Return [X, Y] of the center of cell containing provided text 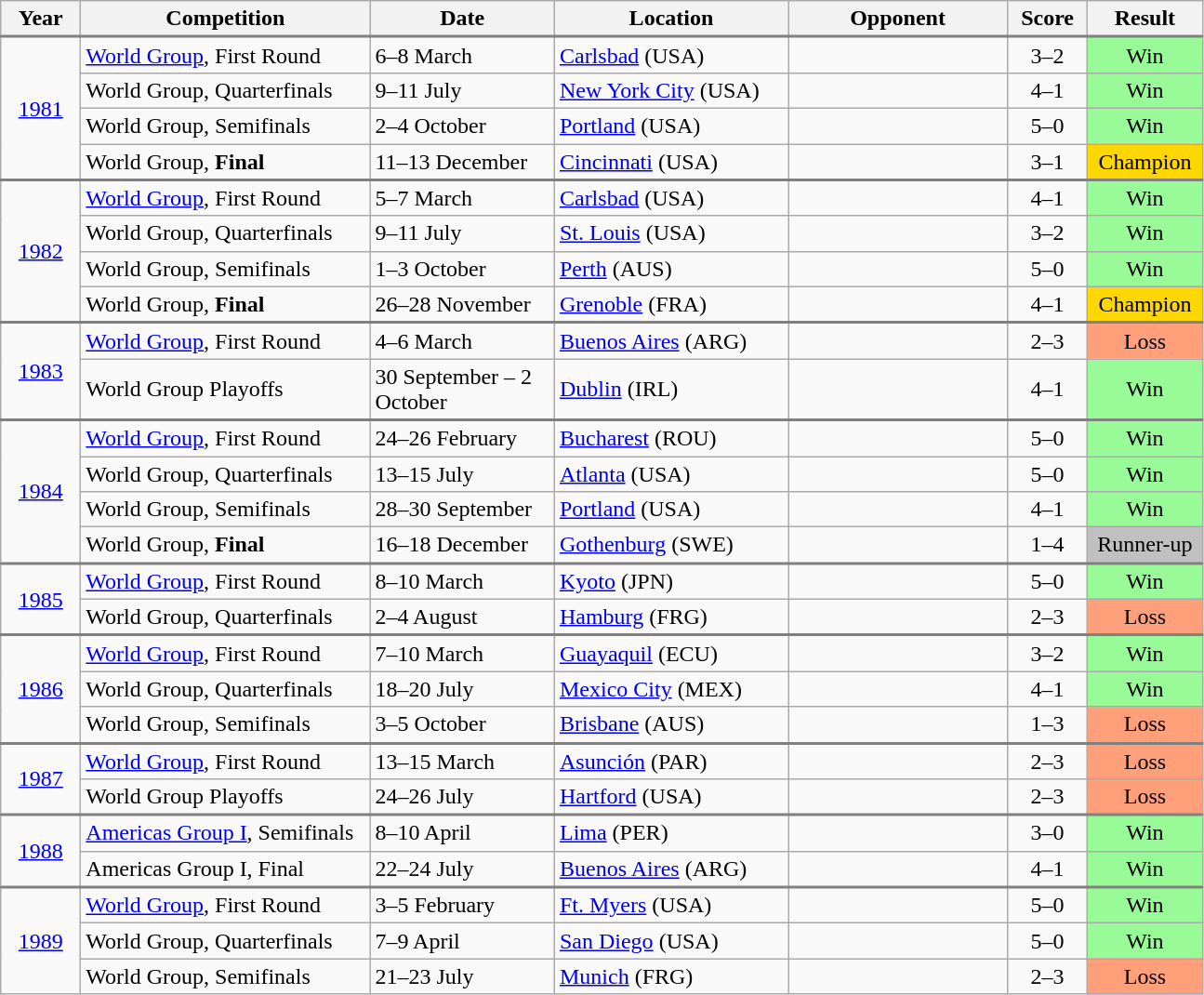
Hartford (USA) [671, 798]
22–24 July [463, 869]
Munich (FRG) [671, 976]
Score [1048, 19]
Americas Group I, Final [225, 869]
6–8 March [463, 56]
Grenoble (FRA) [671, 305]
1982 [41, 251]
1–4 [1048, 545]
Kyoto (JPN) [671, 580]
Cincinnati (USA) [671, 162]
8–10 March [463, 580]
Atlanta (USA) [671, 473]
Location [671, 19]
Competition [225, 19]
Bucharest (ROU) [671, 439]
Lima (PER) [671, 833]
4–6 March [463, 340]
1988 [41, 851]
7–10 March [463, 653]
Asunción (PAR) [671, 761]
Hamburg (FRG) [671, 617]
Year [41, 19]
30 September – 2 October [463, 390]
3–1 [1048, 162]
Result [1145, 19]
8–10 April [463, 833]
Perth (AUS) [671, 269]
18–20 July [463, 689]
2–4 October [463, 126]
26–28 November [463, 305]
Mexico City (MEX) [671, 689]
1984 [41, 492]
St. Louis (USA) [671, 233]
13–15 March [463, 761]
3–5 October [463, 725]
2–4 August [463, 617]
1983 [41, 372]
Runner-up [1145, 545]
1981 [41, 109]
1989 [41, 941]
24–26 February [463, 439]
16–18 December [463, 545]
Guayaquil (ECU) [671, 653]
28–30 September [463, 510]
24–26 July [463, 798]
3–0 [1048, 833]
Dublin (IRL) [671, 390]
Ft. Myers (USA) [671, 906]
1–3 [1048, 725]
1987 [41, 779]
7–9 April [463, 941]
1986 [41, 689]
Opponent [898, 19]
Brisbane (AUS) [671, 725]
New York City (USA) [671, 90]
Americas Group I, Semifinals [225, 833]
21–23 July [463, 976]
13–15 July [463, 473]
11–13 December [463, 162]
5–7 March [463, 197]
Gothenburg (SWE) [671, 545]
1985 [41, 599]
San Diego (USA) [671, 941]
3–5 February [463, 906]
Date [463, 19]
1–3 October [463, 269]
